Identify which cell holds the provided text, then report its (x, y) central coordinate. 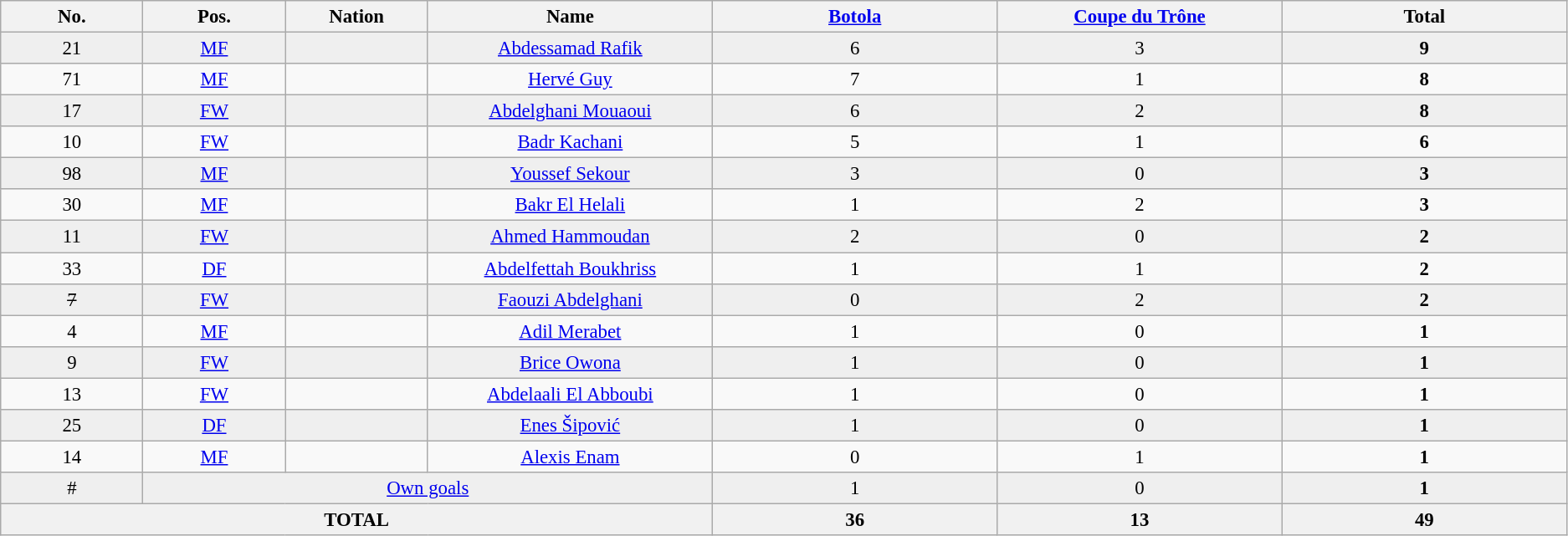
Brice Owona (570, 362)
Abdessamad Rafik (570, 48)
TOTAL (356, 519)
4 (72, 331)
21 (72, 48)
98 (72, 174)
71 (72, 79)
Pos. (214, 17)
33 (72, 268)
Abdelaali El Abboubi (570, 394)
Ahmed Hammoudan (570, 237)
Abdelghani Mouaoui (570, 111)
17 (72, 111)
Total (1424, 17)
# (72, 488)
Nation (356, 17)
Coupe du Trône (1140, 17)
14 (72, 457)
No. (72, 17)
5 (855, 142)
10 (72, 142)
Hervé Guy (570, 79)
Faouzi Abdelghani (570, 299)
11 (72, 237)
Youssef Sekour (570, 174)
Enes Šipović (570, 426)
Alexis Enam (570, 457)
36 (855, 519)
49 (1424, 519)
Badr Kachani (570, 142)
30 (72, 205)
Abdelfettah Boukhriss (570, 268)
Name (570, 17)
Botola (855, 17)
Adil Merabet (570, 331)
Own goals (428, 488)
Bakr El Helali (570, 205)
25 (72, 426)
